Find where the given text appears and provide that cell's center as (X, Y) coordinate. 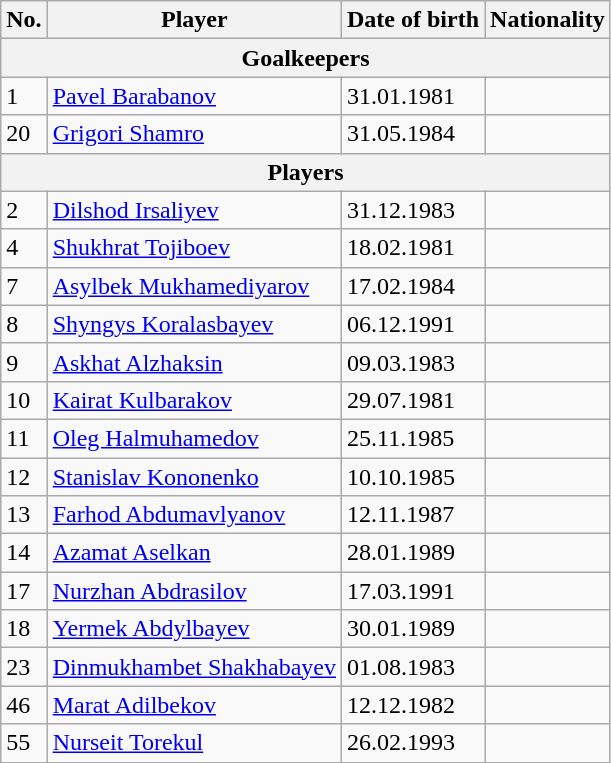
4 (24, 248)
Farhod Abdumavlyanov (194, 515)
Azamat Aselkan (194, 553)
31.12.1983 (412, 210)
1 (24, 96)
18 (24, 629)
20 (24, 134)
No. (24, 20)
Askhat Alzhaksin (194, 362)
12.12.1982 (412, 705)
Player (194, 20)
28.01.1989 (412, 553)
10 (24, 400)
14 (24, 553)
30.01.1989 (412, 629)
Kairat Kulbarakov (194, 400)
55 (24, 743)
31.05.1984 (412, 134)
13 (24, 515)
Dinmukhambet Shakhabayev (194, 667)
46 (24, 705)
09.03.1983 (412, 362)
25.11.1985 (412, 438)
Marat Adilbekov (194, 705)
Stanislav Kononenko (194, 477)
Shukhrat Tojiboev (194, 248)
Asylbek Mukhamediyarov (194, 286)
01.08.1983 (412, 667)
Shyngys Koralasbayev (194, 324)
31.01.1981 (412, 96)
06.12.1991 (412, 324)
7 (24, 286)
17.03.1991 (412, 591)
Pavel Barabanov (194, 96)
Oleg Halmuhamedov (194, 438)
Yermek Abdylbayev (194, 629)
17.02.1984 (412, 286)
26.02.1993 (412, 743)
10.10.1985 (412, 477)
12.11.1987 (412, 515)
17 (24, 591)
Grigori Shamro (194, 134)
Nationality (548, 20)
18.02.1981 (412, 248)
12 (24, 477)
Dilshod Irsaliyev (194, 210)
Nurzhan Abdrasilov (194, 591)
9 (24, 362)
Players (306, 172)
2 (24, 210)
11 (24, 438)
23 (24, 667)
Nurseit Torekul (194, 743)
Date of birth (412, 20)
29.07.1981 (412, 400)
8 (24, 324)
Goalkeepers (306, 58)
